For the text-containing cell, return its midpoint in (x, y) coordinate format. 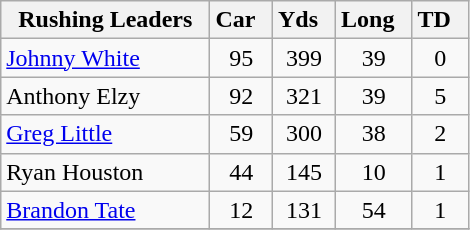
Long (374, 20)
Car (242, 20)
2 (440, 134)
12 (242, 210)
300 (304, 134)
10 (374, 172)
Ryan Houston (106, 172)
5 (440, 96)
145 (304, 172)
Greg Little (106, 134)
TD (440, 20)
38 (374, 134)
59 (242, 134)
0 (440, 58)
Yds (304, 20)
44 (242, 172)
92 (242, 96)
399 (304, 58)
131 (304, 210)
95 (242, 58)
Johnny White (106, 58)
321 (304, 96)
54 (374, 210)
Anthony Elzy (106, 96)
Rushing Leaders (106, 20)
Brandon Tate (106, 210)
